From the cell containing the given text, extract its center point as (x, y) coordinate. 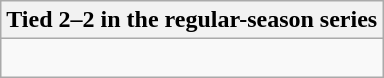
Tied 2–2 in the regular-season series (192, 20)
